Search for the cell housing the specified text and yield its (X, Y) center coordinate. 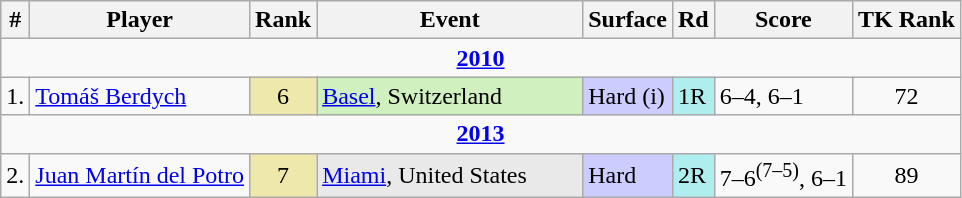
Event (450, 20)
Rd (693, 20)
# (16, 20)
Basel, Switzerland (450, 96)
Juan Martín del Potro (140, 176)
Rank (284, 20)
6 (284, 96)
72 (907, 96)
Tomáš Berdych (140, 96)
Miami, United States (450, 176)
TK Rank (907, 20)
2R (693, 176)
Score (783, 20)
Surface (628, 20)
7 (284, 176)
1R (693, 96)
1. (16, 96)
7–6(7–5), 6–1 (783, 176)
Hard (i) (628, 96)
Player (140, 20)
6–4, 6–1 (783, 96)
Hard (628, 176)
2013 (481, 134)
2. (16, 176)
89 (907, 176)
2010 (481, 58)
